Find where the given text appears and provide that cell's center as [x, y] coordinate. 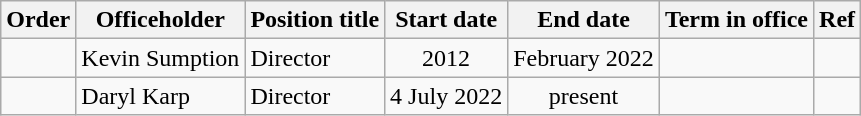
Ref [838, 20]
Officeholder [160, 20]
February 2022 [584, 58]
Order [38, 20]
Position title [315, 20]
Start date [446, 20]
Term in office [736, 20]
Kevin Sumption [160, 58]
present [584, 96]
Daryl Karp [160, 96]
4 July 2022 [446, 96]
2012 [446, 58]
End date [584, 20]
